Extract the [X, Y] coordinate from the center of the cell holding the provided text.  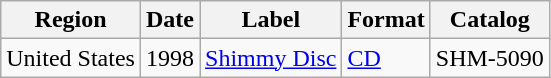
Date [170, 20]
Label [271, 20]
CD [386, 58]
Shimmy Disc [271, 58]
SHM-5090 [490, 58]
1998 [170, 58]
Region [71, 20]
Format [386, 20]
United States [71, 58]
Catalog [490, 20]
